Locate the cell with the specified text and output its (X, Y) center coordinate. 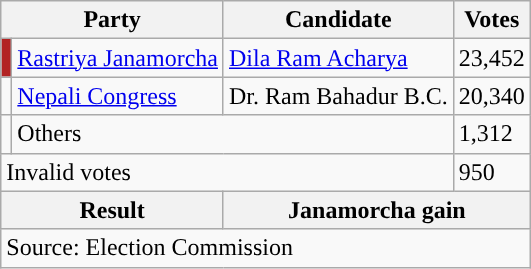
1,312 (492, 134)
950 (492, 172)
Nepali Congress (118, 96)
Candidate (338, 20)
Dila Ram Acharya (338, 58)
Others (232, 134)
20,340 (492, 96)
Dr. Ram Bahadur B.C. (338, 96)
Source: Election Commission (266, 248)
Result (112, 210)
Janamorcha gain (376, 210)
Invalid votes (227, 172)
Rastriya Janamorcha (118, 58)
23,452 (492, 58)
Party (112, 20)
Votes (492, 20)
